Output the [x, y] coordinate of the center of the cell containing the given text.  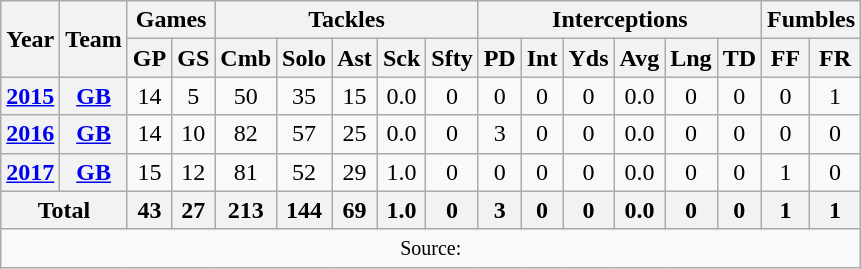
Lng [691, 58]
Avg [640, 58]
Team [94, 39]
35 [304, 96]
69 [355, 210]
213 [246, 210]
43 [149, 210]
29 [355, 172]
57 [304, 134]
Ast [355, 58]
Games [170, 20]
2015 [30, 96]
81 [246, 172]
Cmb [246, 58]
FR [834, 58]
Tackles [346, 20]
27 [194, 210]
Fumbles [812, 20]
52 [304, 172]
10 [194, 134]
5 [194, 96]
TD [739, 58]
25 [355, 134]
2017 [30, 172]
Source: [431, 248]
GS [194, 58]
Yds [588, 58]
Int [542, 58]
2016 [30, 134]
50 [246, 96]
12 [194, 172]
144 [304, 210]
Total [64, 210]
Sfty [452, 58]
PD [500, 58]
Sck [401, 58]
FF [786, 58]
GP [149, 58]
82 [246, 134]
Year [30, 39]
Solo [304, 58]
Interceptions [620, 20]
